Return (X, Y) of the center of cell containing provided text 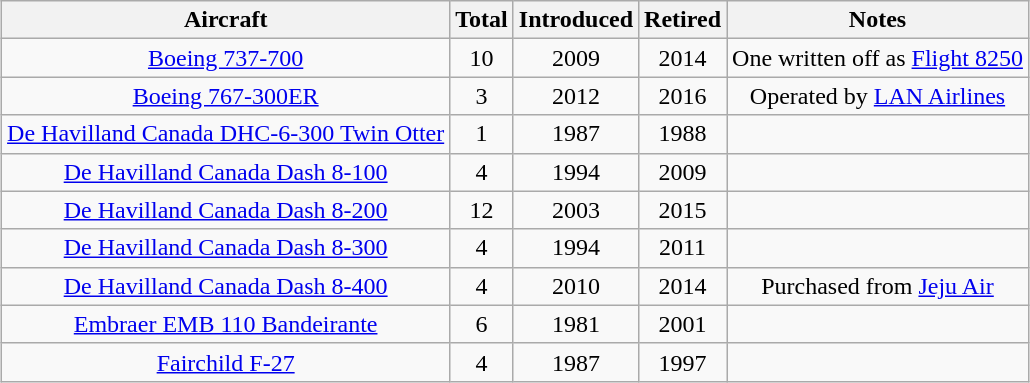
Fairchild F-27 (226, 362)
De Havilland Canada Dash 8-100 (226, 172)
De Havilland Canada Dash 8-300 (226, 248)
De Havilland Canada Dash 8-400 (226, 286)
Introduced (576, 20)
3 (482, 96)
2016 (683, 96)
Purchased from Jeju Air (878, 286)
1997 (683, 362)
2010 (576, 286)
1981 (576, 324)
1 (482, 134)
Retired (683, 20)
De Havilland Canada Dash 8-200 (226, 210)
One written off as Flight 8250 (878, 58)
Boeing 767-300ER (226, 96)
2015 (683, 210)
2001 (683, 324)
Boeing 737-700 (226, 58)
Embraer EMB 110 Bandeirante (226, 324)
10 (482, 58)
Aircraft (226, 20)
Total (482, 20)
12 (482, 210)
2011 (683, 248)
De Havilland Canada DHC-6-300 Twin Otter (226, 134)
2003 (576, 210)
1988 (683, 134)
Operated by LAN Airlines (878, 96)
6 (482, 324)
2012 (576, 96)
Notes (878, 20)
